Provide the (x, y) coordinate of the cell's center where the given text is located.  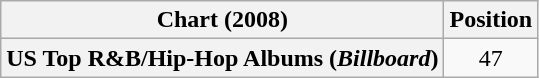
US Top R&B/Hip-Hop Albums (Billboard) (222, 58)
Chart (2008) (222, 20)
47 (491, 58)
Position (491, 20)
